Search for the cell housing the specified text and yield its (x, y) center coordinate. 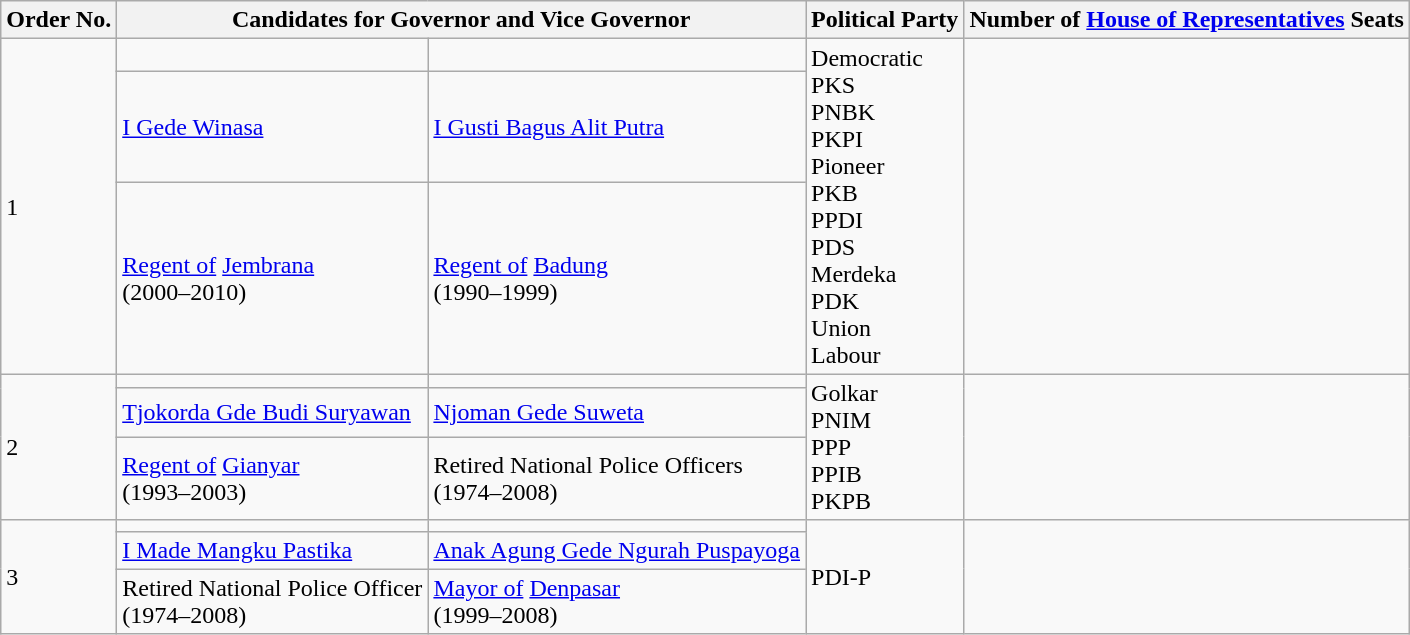
2 (59, 447)
I Gusti Bagus Alit Putra (617, 127)
Order No. (59, 20)
I Made Mangku Pastika (272, 550)
Retired National Police Officers(1974–2008) (617, 478)
Retired National Police Officer(1974–2008) (272, 602)
Njoman Gede Suweta (617, 412)
1 (59, 206)
Anak Agung Gede Ngurah Puspayoga (617, 550)
Candidates for Governor and Vice Governor (462, 20)
Regent of Jembrana(2000–2010) (272, 278)
I Gede Winasa (272, 127)
Political Party (885, 20)
DemocraticPKSPNBKPKPIPioneerPKBPPDIPDSMerdekaPDKUnionLabour (885, 206)
Regent of Gianyar(1993–2003) (272, 478)
3 (59, 577)
Mayor of Denpasar(1999–2008) (617, 602)
PDI-P (885, 577)
GolkarPNIMPPPPPIBPKPB (885, 447)
Number of House of Representatives Seats (1186, 20)
Tjokorda Gde Budi Suryawan (272, 412)
Regent of Badung(1990–1999) (617, 278)
